Determine the [X, Y] coordinate at the center of the cell enclosing the given text.  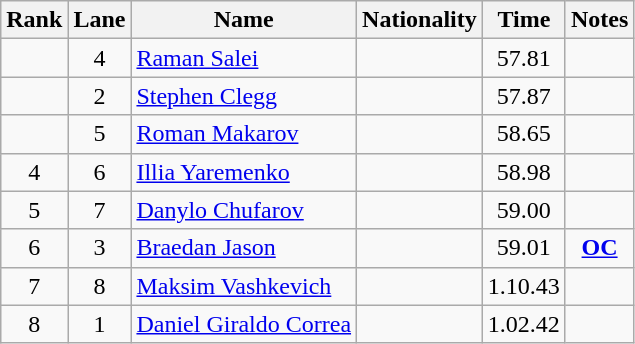
Stephen Clegg [244, 96]
Nationality [420, 20]
Daniel Giraldo Correa [244, 324]
57.87 [524, 96]
1 [100, 324]
Danylo Chufarov [244, 210]
Maksim Vashkevich [244, 286]
1.10.43 [524, 286]
Raman Salei [244, 58]
59.01 [524, 248]
1.02.42 [524, 324]
Roman Makarov [244, 134]
3 [100, 248]
Illia Yaremenko [244, 172]
58.65 [524, 134]
2 [100, 96]
58.98 [524, 172]
Rank [34, 20]
Braedan Jason [244, 248]
OC [599, 248]
Notes [599, 20]
Lane [100, 20]
59.00 [524, 210]
Name [244, 20]
Time [524, 20]
57.81 [524, 58]
